Extract the [X, Y] coordinate from the center of the cell holding the provided text.  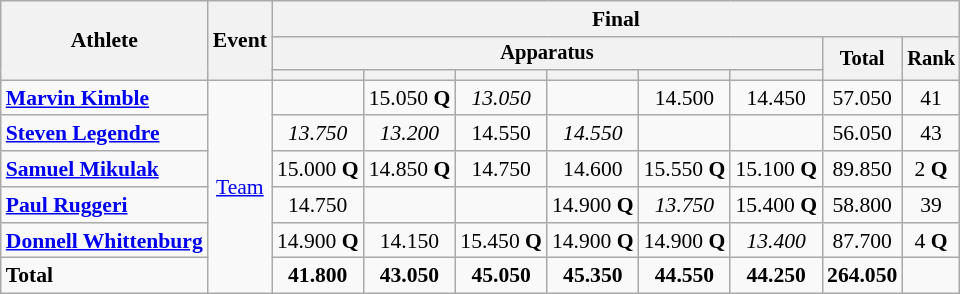
Event [240, 40]
13.050 [501, 98]
89.850 [862, 169]
Rank [931, 58]
15.000 Q [318, 169]
41 [931, 98]
43 [931, 134]
15.450 Q [501, 241]
44.250 [776, 276]
15.050 Q [410, 98]
4 Q [931, 241]
14.450 [776, 98]
14.850 Q [410, 169]
14.500 [685, 98]
Donnell Whittenburg [104, 241]
41.800 [318, 276]
13.400 [776, 241]
13.200 [410, 134]
44.550 [685, 276]
Paul Ruggeri [104, 205]
15.550 Q [685, 169]
Athlete [104, 40]
39 [931, 205]
264.050 [862, 276]
Samuel Mikulak [104, 169]
Steven Legendre [104, 134]
15.100 Q [776, 169]
57.050 [862, 98]
43.050 [410, 276]
45.050 [501, 276]
87.700 [862, 241]
14.600 [593, 169]
15.400 Q [776, 205]
45.350 [593, 276]
2 Q [931, 169]
Marvin Kimble [104, 98]
58.800 [862, 205]
Final [616, 19]
56.050 [862, 134]
14.150 [410, 241]
Apparatus [547, 54]
Team [240, 187]
